Determine the (x, y) coordinate at the center of the cell enclosing the given text.  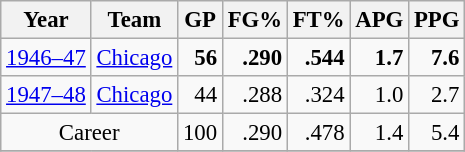
Career (90, 133)
Year (46, 20)
2.7 (437, 95)
7.6 (437, 58)
1.7 (380, 58)
1947–48 (46, 95)
1.4 (380, 133)
1946–47 (46, 58)
FT% (318, 20)
FG% (254, 20)
56 (200, 58)
.288 (254, 95)
5.4 (437, 133)
GP (200, 20)
44 (200, 95)
.324 (318, 95)
100 (200, 133)
Team (134, 20)
1.0 (380, 95)
.478 (318, 133)
APG (380, 20)
.544 (318, 58)
PPG (437, 20)
